Search for the cell housing the specified text and yield its [x, y] center coordinate. 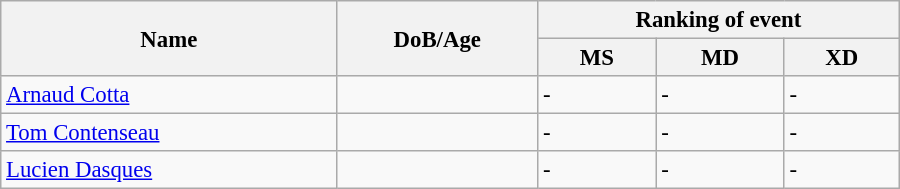
Ranking of event [719, 20]
Name [169, 38]
XD [842, 58]
DoB/Age [438, 38]
Lucien Dasques [169, 170]
MS [597, 58]
MD [720, 58]
Tom Contenseau [169, 133]
Arnaud Cotta [169, 95]
